Locate the cell with the specified text and output its [X, Y] center coordinate. 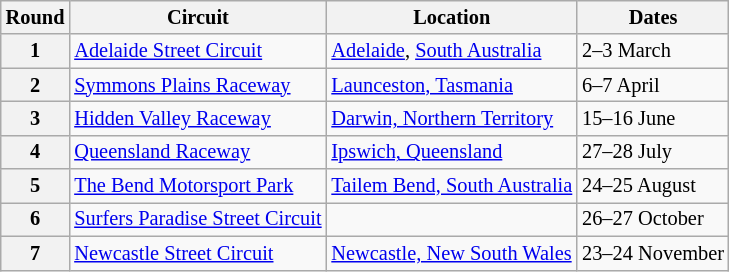
15–16 June [653, 118]
Newcastle, New South Wales [452, 253]
4 [36, 152]
Dates [653, 17]
Tailem Bend, South Australia [452, 186]
Darwin, Northern Territory [452, 118]
24–25 August [653, 186]
5 [36, 186]
Circuit [198, 17]
1 [36, 51]
Newcastle Street Circuit [198, 253]
Queensland Raceway [198, 152]
3 [36, 118]
26–27 October [653, 219]
23–24 November [653, 253]
6 [36, 219]
Ipswich, Queensland [452, 152]
Launceston, Tasmania [452, 85]
Surfers Paradise Street Circuit [198, 219]
Adelaide, South Australia [452, 51]
7 [36, 253]
27–28 July [653, 152]
6–7 April [653, 85]
Adelaide Street Circuit [198, 51]
Location [452, 17]
Round [36, 17]
Symmons Plains Raceway [198, 85]
Hidden Valley Raceway [198, 118]
The Bend Motorsport Park [198, 186]
2 [36, 85]
2–3 March [653, 51]
